Locate the cell with the specified text and output its [X, Y] center coordinate. 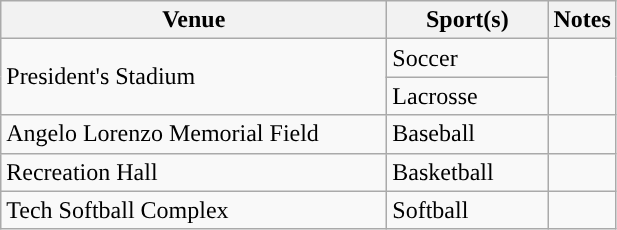
Softball [468, 210]
Recreation Hall [194, 172]
Lacrosse [468, 96]
Baseball [468, 134]
Angelo Lorenzo Memorial Field [194, 134]
Sport(s) [468, 20]
Venue [194, 20]
Notes [582, 20]
Soccer [468, 58]
Basketball [468, 172]
President's Stadium [194, 77]
Tech Softball Complex [194, 210]
